From the cell containing the given text, extract its center point as (X, Y) coordinate. 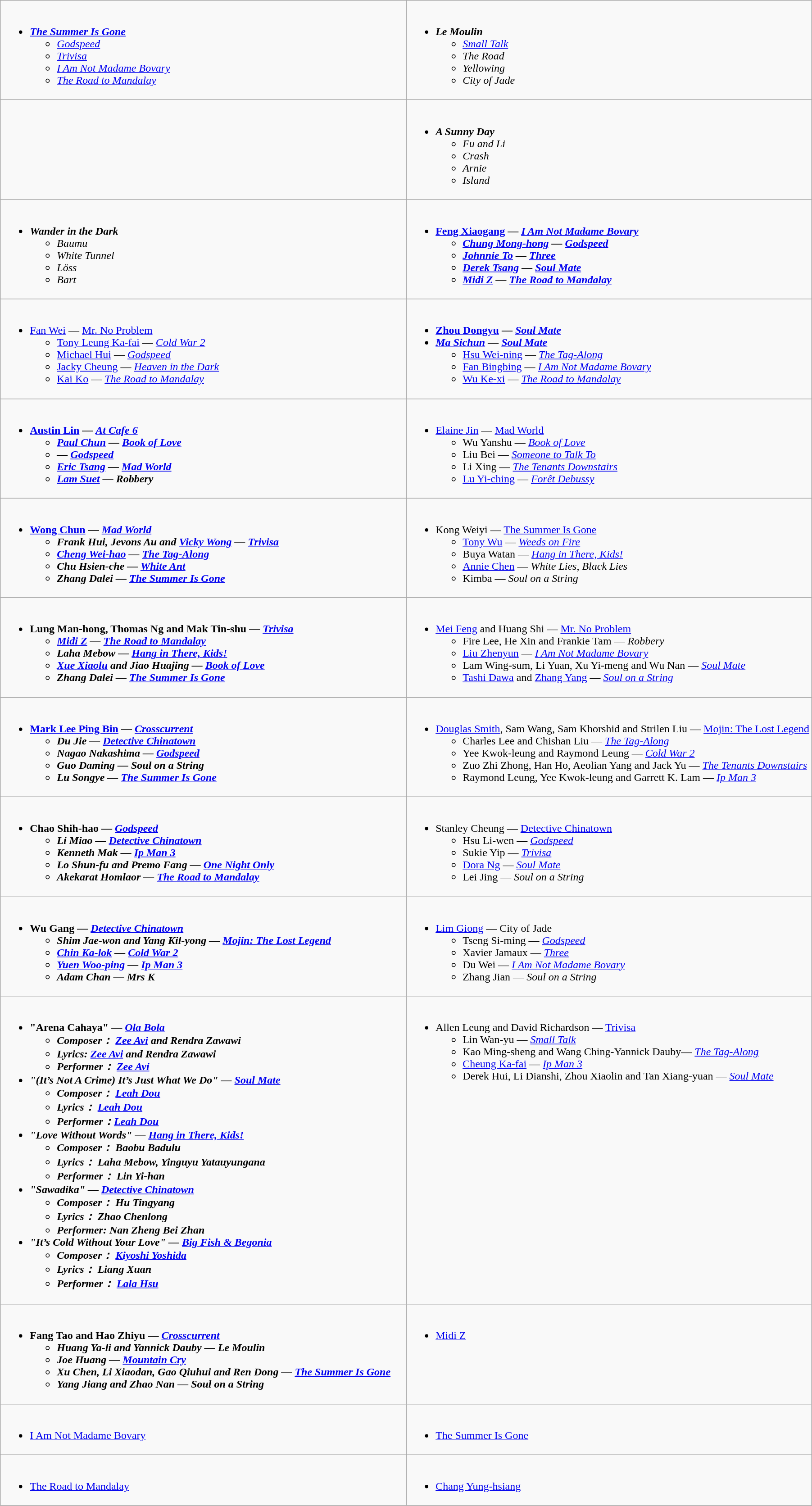
Fan Wei — Mr. No ProblemTony Leung Ka-fai — Cold War 2Michael Hui — GodspeedJacky Cheung — Heaven in the DarkKai Ko — The Road to Mandalay (204, 349)
Wander in the DarkBaumuWhite TunnelLössBart (204, 249)
The Summer Is GoneGodspeedTrivisaI Am Not Madame BovaryThe Road to Mandalay (204, 50)
The Summer Is Gone (609, 1429)
Lim Giong — City of JadeTseng Si-ming — GodspeedXavier Jamaux — ThreeDu Wei — I Am Not Madame BovaryZhang Jian — Soul on a String (609, 946)
I Am Not Madame Bovary (204, 1429)
Midi Z (609, 1354)
Wu Gang — Detective ChinatownShim Jae-won and Yang Kil-yong — Mojin: The Lost LegendChin Ka-lok — Cold War 2Yuen Woo-ping — Ip Man 3Adam Chan — Mrs K (204, 946)
Le MoulinSmall TalkThe RoadYellowingCity of Jade (609, 50)
Stanley Cheung — Detective ChinatownHsu Li-wen — GodspeedSukie Yip — TrivisaDora Ng — Soul MateLei Jing — Soul on a String (609, 847)
Chang Yung-hsiang (609, 1480)
Mark Lee Ping Bin — CrosscurrentDu Jie — Detective ChinatownNagao Nakashima — GodspeedGuo Daming — Soul on a StringLu Songye — The Summer Is Gone (204, 747)
Kong Weiyi — The Summer Is GoneTony Wu — Weeds on FireBuya Watan — Hang in There, Kids!Annie Chen — White Lies, Black LiesKimba — Soul on a String (609, 548)
Zhou Dongyu — Soul MateMa Sichun — Soul MateHsu Wei-ning — The Tag-AlongFan Bingbing — I Am Not Madame BovaryWu Ke-xi — The Road to Mandalay (609, 349)
The Road to Mandalay (204, 1480)
Feng Xiaogang — I Am Not Madame BovaryChung Mong-hong — GodspeedJohnnie To — ThreeDerek Tsang — Soul MateMidi Z — The Road to Mandalay (609, 249)
Elaine Jin — Mad WorldWu Yanshu — Book of LoveLiu Bei — Someone to Talk ToLi Xing — The Tenants DownstairsLu Yi-ching — Forêt Debussy (609, 449)
Austin Lin — At Cafe 6Paul Chun — Book of Love — GodspeedEric Tsang — Mad WorldLam Suet — Robbery (204, 449)
A Sunny DayFu and LiCrashArnieIsland (609, 150)
